Identify which cell holds the provided text, then report its [x, y] central coordinate. 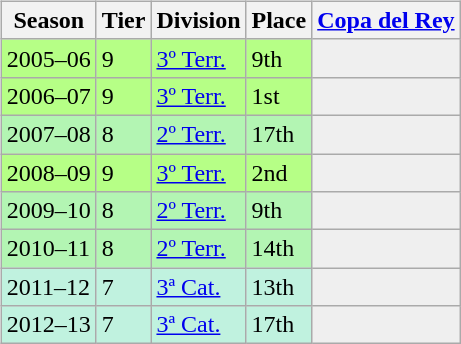
Place [279, 20]
2009–10 [48, 211]
Division [198, 20]
Season [48, 20]
2010–11 [48, 249]
14th [279, 249]
2007–08 [48, 134]
Tier [124, 20]
2nd [279, 173]
1st [279, 96]
2005–06 [48, 58]
13th [279, 287]
2008–09 [48, 173]
2012–13 [48, 325]
2006–07 [48, 96]
2011–12 [48, 287]
Copa del Rey [386, 20]
